Search for the cell housing the specified text and yield its [X, Y] center coordinate. 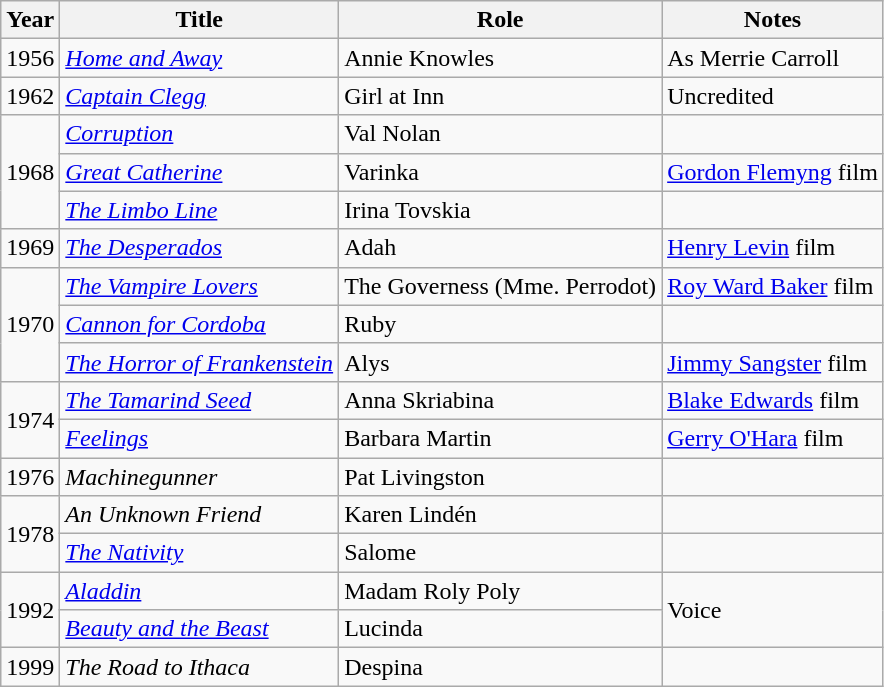
Captain Clegg [200, 96]
Despina [500, 667]
The Road to Ithaca [200, 667]
Henry Levin film [773, 248]
Feelings [200, 438]
Aladdin [200, 591]
Year [30, 20]
Barbara Martin [500, 438]
Anna Skriabina [500, 400]
Irina Tovskia [500, 210]
Beauty and the Beast [200, 629]
An Unknown Friend [200, 515]
1999 [30, 667]
Gordon Flemyng film [773, 172]
Val Nolan [500, 134]
Gerry O'Hara film [773, 438]
Voice [773, 610]
Pat Livingston [500, 477]
1969 [30, 248]
The Governess (Mme. Perrodot) [500, 286]
The Vampire Lovers [200, 286]
Karen Lindén [500, 515]
The Tamarind Seed [200, 400]
The Desperados [200, 248]
Notes [773, 20]
1978 [30, 534]
Home and Away [200, 58]
1970 [30, 324]
The Nativity [200, 553]
Annie Knowles [500, 58]
Great Catherine [200, 172]
1992 [30, 610]
1956 [30, 58]
The Horror of Frankenstein [200, 362]
1974 [30, 419]
1976 [30, 477]
1968 [30, 172]
Adah [500, 248]
Title [200, 20]
Role [500, 20]
Uncredited [773, 96]
As Merrie Carroll [773, 58]
Cannon for Cordoba [200, 324]
Jimmy Sangster film [773, 362]
Lucinda [500, 629]
Varinka [500, 172]
Corruption [200, 134]
Salome [500, 553]
Machinegunner [200, 477]
Roy Ward Baker film [773, 286]
Blake Edwards film [773, 400]
The Limbo Line [200, 210]
Madam Roly Poly [500, 591]
1962 [30, 96]
Girl at Inn [500, 96]
Ruby [500, 324]
Alys [500, 362]
